Extract the [X, Y] coordinate from the center of the cell holding the provided text.  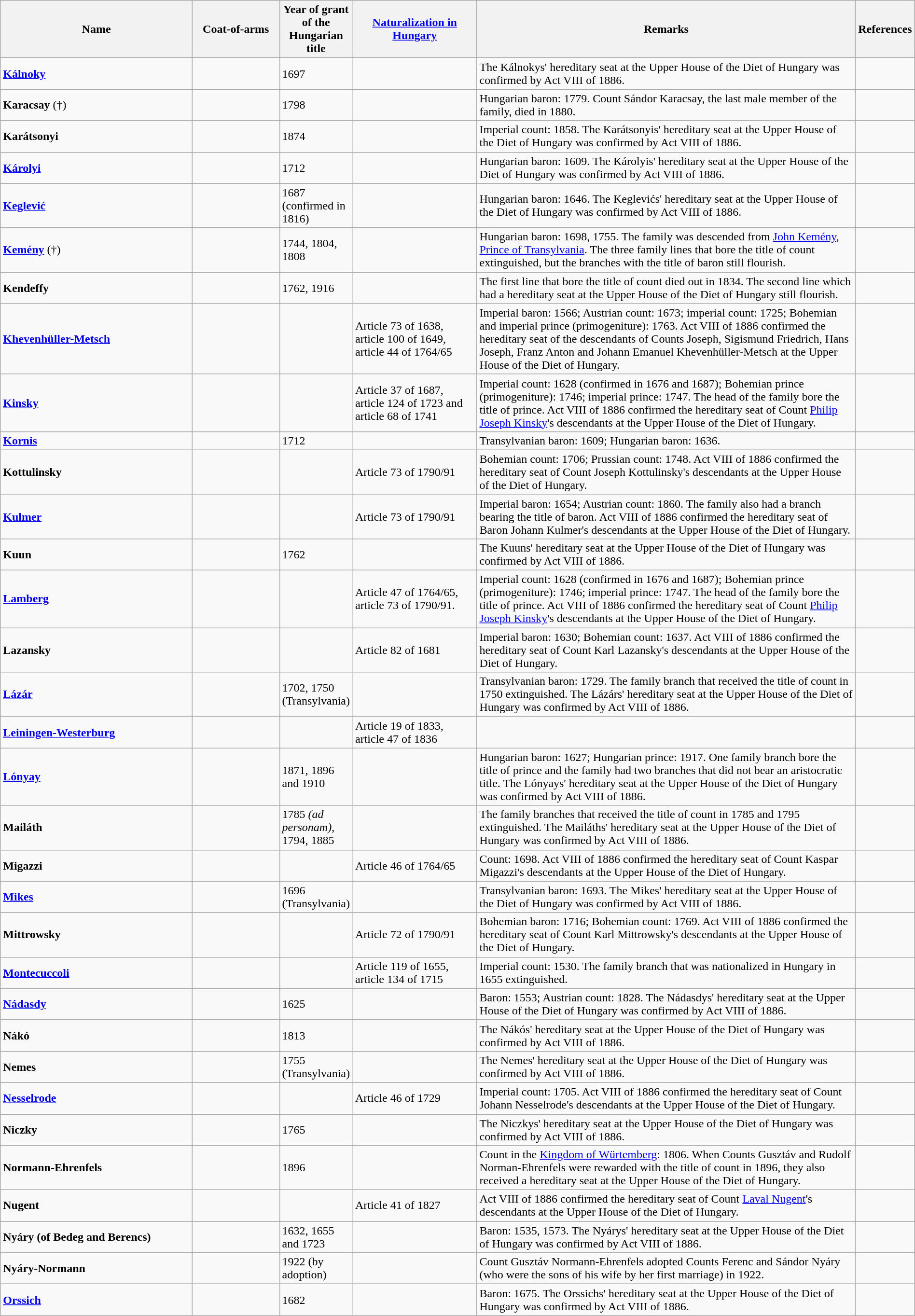
Kuun [97, 555]
1625 [316, 1004]
Article 37 of 1687, article 124 of 1723 and article 68 of 1741 [414, 402]
Kornis [97, 441]
1874 [316, 136]
1762 [316, 555]
Transylvanian baron: 1609; Hungarian baron: 1636. [666, 441]
1871, 1896 and 1910 [316, 777]
The Kálnokys' hereditary seat at the Upper House of the Diet of Hungary was confirmed by Act VIII of 1886. [666, 73]
Article 82 of 1681 [414, 650]
1702, 1750 (Transylvania) [316, 694]
Nyáry (of Bedeg and Berencs) [97, 1237]
Article 19 of 1833, article 47 of 1836 [414, 733]
Karacsay (†) [97, 105]
Khevenhüller-Metsch [97, 339]
1798 [316, 105]
Hungarian baron: 1646. The Keglevićs' hereditary seat at the Upper House of the Diet of Hungary was confirmed by Act VIII of 1886. [666, 206]
Kinsky [97, 402]
Coat-of-arms [236, 29]
Naturalization in Hungary [414, 29]
Article 46 of 1764/65 [414, 866]
Article 46 of 1729 [414, 1098]
Nesselrode [97, 1098]
Nyáry-Normann [97, 1268]
Count: 1698. Act VIII of 1886 confirmed the hereditary seat of Count Kaspar Migazzi's descendants at the Upper House of the Diet of Hungary. [666, 866]
The Kuuns' hereditary seat at the Upper House of the Diet of Hungary was confirmed by Act VIII of 1886. [666, 555]
The Nemes' hereditary seat at the Upper House of the Diet of Hungary was confirmed by Act VIII of 1886. [666, 1067]
Year of grant of the Hungarian title [316, 29]
1696 (Transylvania) [316, 897]
The Nákós' hereditary seat at the Upper House of the Diet of Hungary was confirmed by Act VIII of 1886. [666, 1036]
1687 (confirmed in 1816) [316, 206]
Kendeffy [97, 288]
Kemény (†) [97, 250]
Mikes [97, 897]
Remarks [666, 29]
Mittrowsky [97, 935]
Imperial count: 1530. The family branch that was nationalized in Hungary in 1655 extinguished. [666, 973]
1813 [316, 1036]
Article 73 of 1638, article 100 of 1649, article 44 of 1764/65 [414, 339]
1632, 1655 and 1723 [316, 1237]
1765 [316, 1129]
Baron: 1675. The Orssichs' hereditary seat at the Upper House of the Diet of Hungary was confirmed by Act VIII of 1886. [666, 1300]
Nemes [97, 1067]
Kottulinsky [97, 472]
1762, 1916 [316, 288]
1697 [316, 73]
1896 [316, 1168]
Article 41 of 1827 [414, 1205]
Lázár [97, 694]
1682 [316, 1300]
Montecuccoli [97, 973]
Normann-Ehrenfels [97, 1168]
Lamberg [97, 599]
Kulmer [97, 516]
The Niczkys' hereditary seat at the Upper House of the Diet of Hungary was confirmed by Act VIII of 1886. [666, 1129]
Keglević [97, 206]
Lónyay [97, 777]
Orssich [97, 1300]
1755 (Transylvania) [316, 1067]
References [885, 29]
1785 (ad personam), 1794, 1885 [316, 828]
Baron: 1553; Austrian count: 1828. The Nádasdys' hereditary seat at the Upper House of the Diet of Hungary was confirmed by Act VIII of 1886. [666, 1004]
Hungarian baron: 1779. Count Sándor Karacsay, the last male member of the family, died in 1880. [666, 105]
Mailáth [97, 828]
Nákó [97, 1036]
Karátsonyi [97, 136]
Count Gusztáv Normann-Ehrenfels adopted Counts Ferenc and Sándor Nyáry (who were the sons of his wife by her first marriage) in 1922. [666, 1268]
Hungarian baron: 1609. The Károlyis' hereditary seat at the Upper House of the Diet of Hungary was confirmed by Act VIII of 1886. [666, 168]
1922 (by adoption) [316, 1268]
1744, 1804, 1808 [316, 250]
Károlyi [97, 168]
Imperial count: 1858. The Karátsonyis' hereditary seat at the Upper House of the Diet of Hungary was confirmed by Act VIII of 1886. [666, 136]
Nádasdy [97, 1004]
Niczky [97, 1129]
Baron: 1535, 1573. The Nyárys' hereditary seat at the Upper House of the Diet of Hungary was confirmed by Act VIII of 1886. [666, 1237]
Transylvanian baron: 1693. The Mikes' hereditary seat at the Upper House of the Diet of Hungary was confirmed by Act VIII of 1886. [666, 897]
Article 72 of 1790/91 [414, 935]
Leiningen-Westerburg [97, 733]
Migazzi [97, 866]
Article 119 of 1655, article 134 of 1715 [414, 973]
Article 47 of 1764/65, article 73 of 1790/91. [414, 599]
Lazansky [97, 650]
Act VIII of 1886 confirmed the hereditary seat of Count Laval Nugent's descendants at the Upper House of the Diet of Hungary. [666, 1205]
Nugent [97, 1205]
Name [97, 29]
Kálnoky [97, 73]
